From the cell containing the given text, extract its center point as (x, y) coordinate. 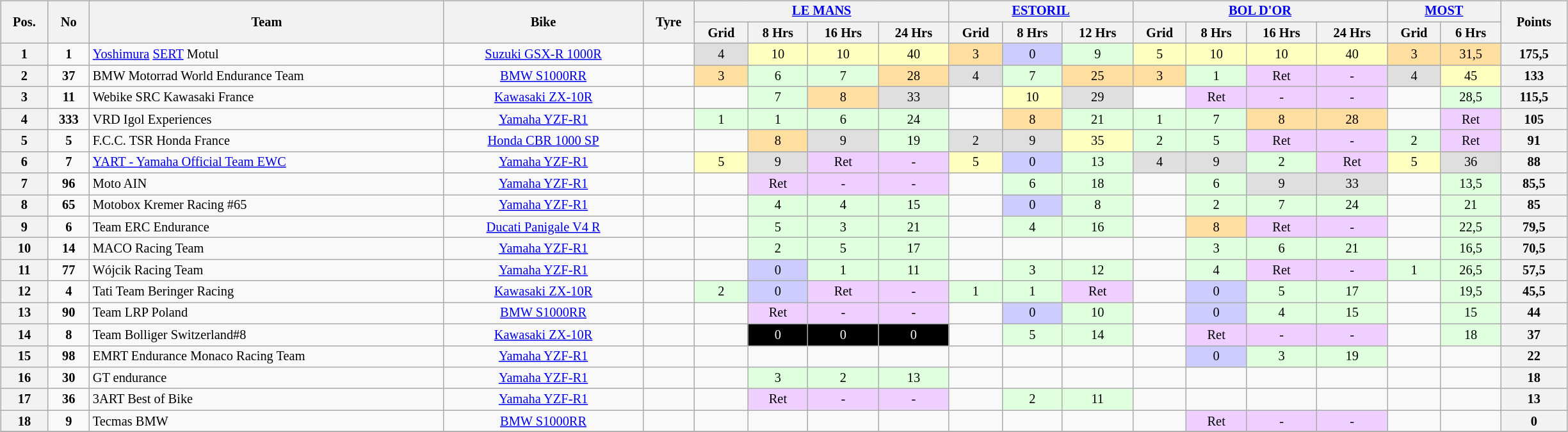
Honda CBR 1000 SP (543, 141)
22 (1534, 356)
70,5 (1534, 249)
13,5 (1471, 184)
12 Hrs (1097, 33)
BMW Motorrad World Endurance Team (266, 76)
29 (1097, 97)
133 (1534, 76)
Motobox Kremer Racing #65 (266, 206)
Team Bolliger Switzerland#8 (266, 335)
LE MANS (822, 12)
Wójcik Racing Team (266, 270)
Team ERC Endurance (266, 227)
No (69, 22)
333 (69, 119)
175,5 (1534, 54)
MOST (1444, 12)
65 (69, 206)
35 (1097, 141)
Points (1534, 22)
BOL D'OR (1260, 12)
85 (1534, 206)
30 (69, 378)
45,5 (1534, 292)
Bike (543, 22)
YART - Yamaha Official Team EWC (266, 162)
90 (69, 313)
19,5 (1471, 292)
3ART Best of Bike (266, 399)
98 (69, 356)
Tyre (668, 22)
Team LRP Poland (266, 313)
115,5 (1534, 97)
77 (69, 270)
31,5 (1471, 54)
79,5 (1534, 227)
MACO Racing Team (266, 249)
96 (69, 184)
44 (1534, 313)
28,5 (1471, 97)
85,5 (1534, 184)
25 (1097, 76)
F.C.C. TSR Honda France (266, 141)
91 (1534, 141)
105 (1534, 119)
Pos. (24, 22)
Team (266, 22)
VRD Igol Experiences (266, 119)
88 (1534, 162)
57,5 (1534, 270)
Webike SRC Kawasaki France (266, 97)
Ducati Panigale V4 R (543, 227)
Suzuki GSX-R 1000R (543, 54)
45 (1471, 76)
Yoshimura SERT Motul (266, 54)
26,5 (1471, 270)
EMRT Endurance Monaco Racing Team (266, 356)
6 Hrs (1471, 33)
Tecmas BMW (266, 421)
22,5 (1471, 227)
ESTORIL (1041, 12)
GT endurance (266, 378)
16,5 (1471, 249)
Moto AIN (266, 184)
Tati Team Beringer Racing (266, 292)
